Capture the cell that displays the provided text and extract its [x, y] central coordinate. 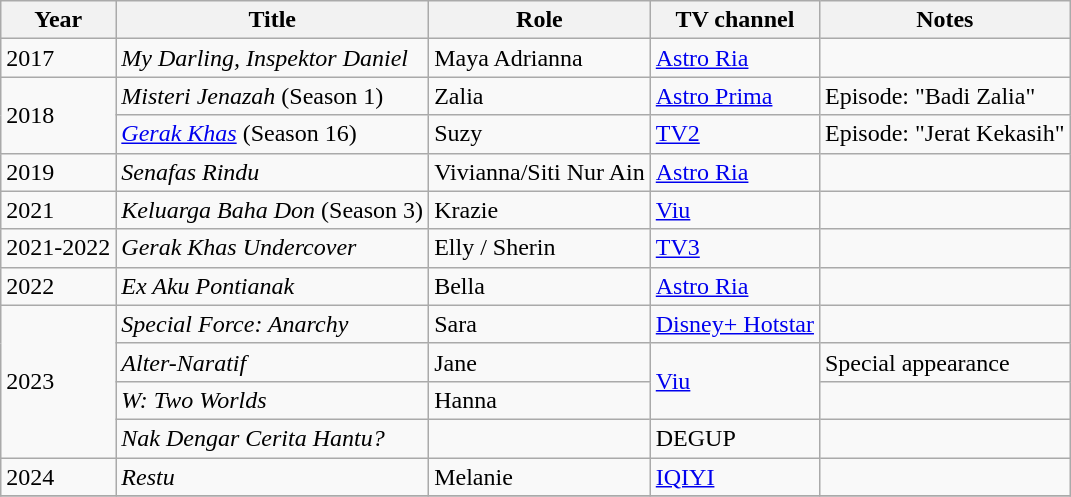
Restu [272, 477]
Special appearance [944, 362]
Senafas Rindu [272, 172]
2021 [58, 210]
Ex Aku Pontianak [272, 286]
Episode: "Badi Zalia" [944, 96]
2022 [58, 286]
Jane [540, 362]
Misteri Jenazah (Season 1) [272, 96]
Maya Adrianna [540, 58]
Astro Prima [734, 96]
Gerak Khas (Season 16) [272, 134]
W: Two Worlds [272, 400]
2023 [58, 381]
Melanie [540, 477]
My Darling, Inspektor Daniel [272, 58]
Keluarga Baha Don (Season 3) [272, 210]
Year [58, 20]
TV2 [734, 134]
2021-2022 [58, 248]
Role [540, 20]
Bella [540, 286]
Krazie [540, 210]
2019 [58, 172]
Special Force: Anarchy [272, 324]
TV3 [734, 248]
Elly / Sherin [540, 248]
IQIYI [734, 477]
2017 [58, 58]
Nak Dengar Cerita Hantu? [272, 438]
Alter-Naratif [272, 362]
Zalia [540, 96]
Sara [540, 324]
TV channel [734, 20]
Title [272, 20]
Suzy [540, 134]
Gerak Khas Undercover [272, 248]
Vivianna/Siti Nur Ain [540, 172]
Notes [944, 20]
2024 [58, 477]
2018 [58, 115]
Episode: "Jerat Kekasih" [944, 134]
Hanna [540, 400]
DEGUP [734, 438]
Disney+ Hotstar [734, 324]
